Return [x, y] of the center of cell containing provided text 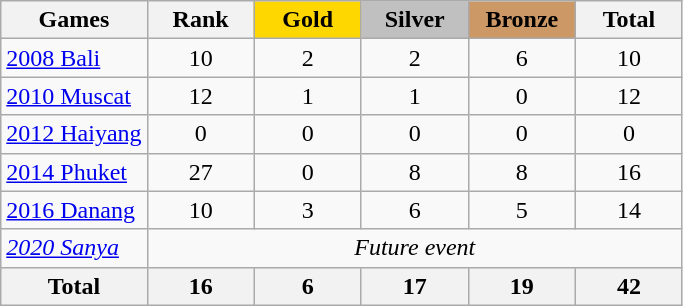
Silver [414, 20]
42 [628, 286]
2012 Haiyang [74, 134]
Gold [308, 20]
Games [74, 20]
27 [200, 172]
14 [628, 210]
2008 Bali [74, 58]
2010 Muscat [74, 96]
19 [522, 286]
3 [308, 210]
2020 Sanya [74, 248]
2016 Danang [74, 210]
Bronze [522, 20]
Rank [200, 20]
5 [522, 210]
17 [414, 286]
Future event [414, 248]
2014 Phuket [74, 172]
